Find where the given text appears and provide that cell's center as [x, y] coordinate. 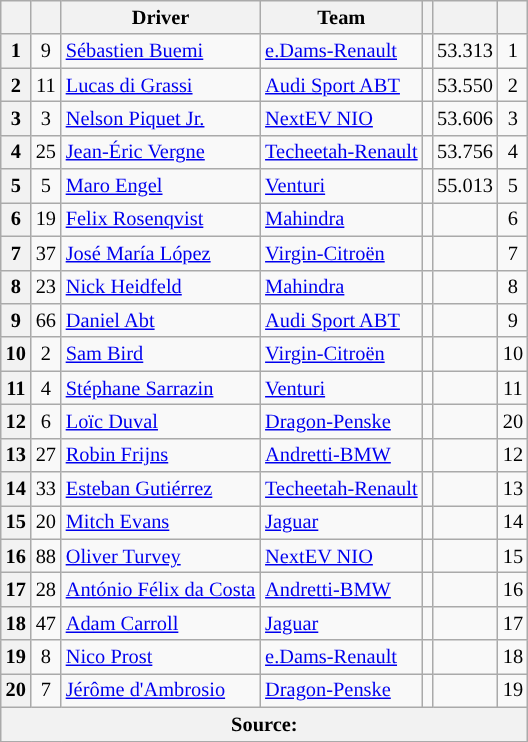
33 [46, 489]
37 [46, 253]
28 [46, 589]
Loïc Duval [160, 421]
José María López [160, 253]
53.756 [465, 152]
Source: [264, 724]
27 [46, 455]
Jérôme d'Ambrosio [160, 690]
Driver [160, 17]
Oliver Turvey [160, 556]
Adam Carroll [160, 623]
Mitch Evans [160, 522]
55.013 [465, 186]
Daniel Abt [160, 320]
Lucas di Grassi [160, 85]
Jean-Éric Vergne [160, 152]
25 [46, 152]
88 [46, 556]
Sam Bird [160, 354]
Robin Frijns [160, 455]
Nelson Piquet Jr. [160, 118]
Team [341, 17]
Nick Heidfeld [160, 287]
Stéphane Sarrazin [160, 388]
53.313 [465, 51]
Maro Engel [160, 186]
66 [46, 320]
53.550 [465, 85]
53.606 [465, 118]
23 [46, 287]
António Félix da Costa [160, 589]
Sébastien Buemi [160, 51]
Felix Rosenqvist [160, 219]
Esteban Gutiérrez [160, 489]
47 [46, 623]
Nico Prost [160, 657]
